Extract the (x, y) coordinate from the center of the cell holding the provided text.  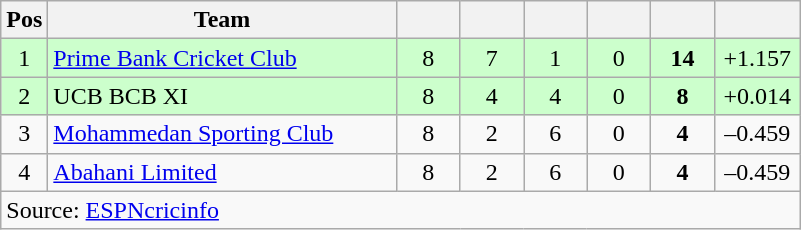
3 (24, 134)
Pos (24, 20)
14 (683, 58)
Prime Bank Cricket Club (222, 58)
Source: ESPNcricinfo (401, 210)
Abahani Limited (222, 172)
7 (492, 58)
Team (222, 20)
UCB BCB XI (222, 96)
+1.157 (757, 58)
Mohammedan Sporting Club (222, 134)
+0.014 (757, 96)
